For the text-containing cell, return its midpoint in (x, y) coordinate format. 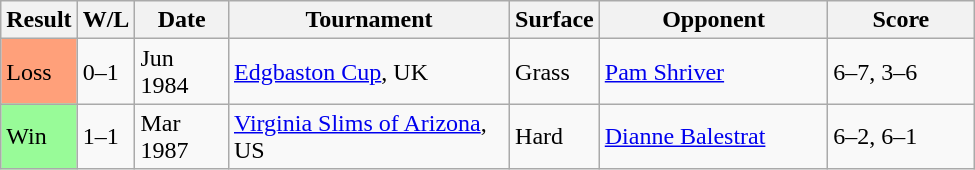
Date (182, 20)
Virginia Slims of Arizona, US (368, 136)
Opponent (714, 20)
Hard (555, 136)
Jun 1984 (182, 72)
6–7, 3–6 (901, 72)
Result (39, 20)
1–1 (106, 136)
Score (901, 20)
Surface (555, 20)
Grass (555, 72)
Edgbaston Cup, UK (368, 72)
Loss (39, 72)
Pam Shriver (714, 72)
0–1 (106, 72)
W/L (106, 20)
Win (39, 136)
Mar 1987 (182, 136)
Dianne Balestrat (714, 136)
Tournament (368, 20)
6–2, 6–1 (901, 136)
